From the cell containing the given text, extract its center point as (x, y) coordinate. 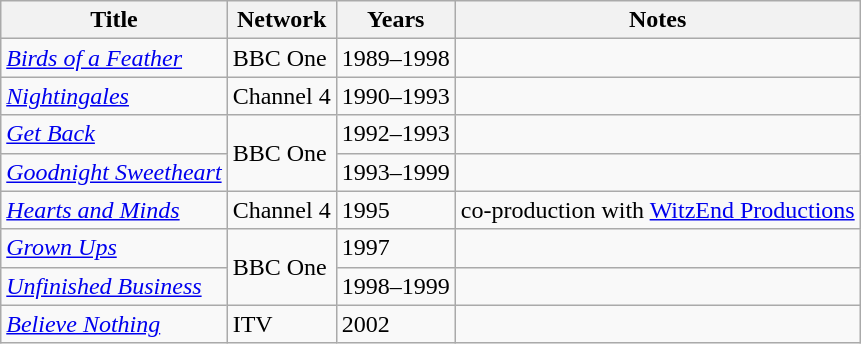
Network (282, 20)
co-production with WitzEnd Productions (658, 210)
1989–1998 (396, 58)
Hearts and Minds (114, 210)
1997 (396, 248)
1992–1993 (396, 134)
Believe Nothing (114, 324)
Unfinished Business (114, 286)
ITV (282, 324)
Grown Ups (114, 248)
1990–1993 (396, 96)
1998–1999 (396, 286)
Notes (658, 20)
Nightingales (114, 96)
Goodnight Sweetheart (114, 172)
Title (114, 20)
Years (396, 20)
1993–1999 (396, 172)
1995 (396, 210)
Get Back (114, 134)
2002 (396, 324)
Birds of a Feather (114, 58)
